Capture the cell that displays the provided text and extract its [X, Y] central coordinate. 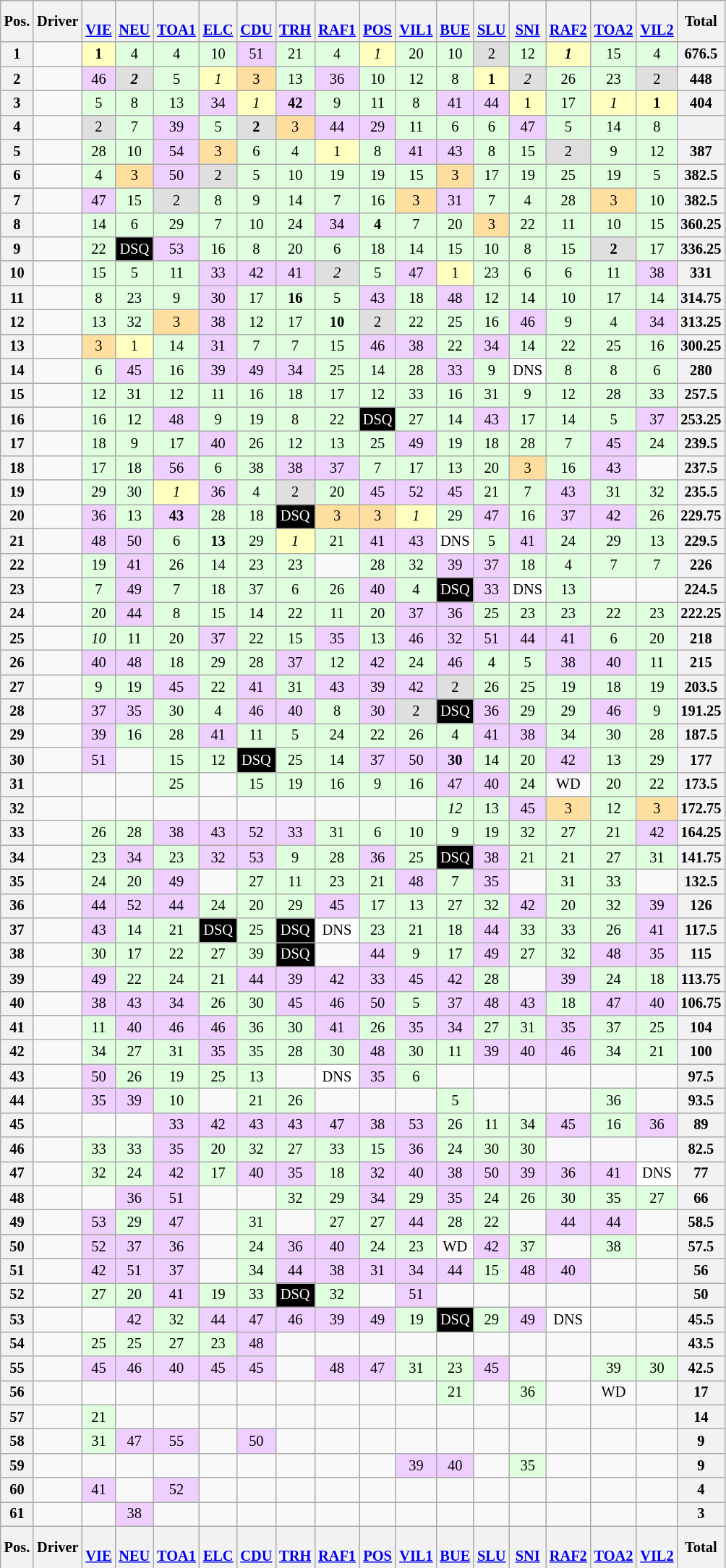
97.5 [701, 1076]
253.25 [701, 419]
113.75 [701, 979]
43.5 [701, 1344]
42.5 [701, 1368]
218 [701, 638]
237.5 [701, 468]
229.5 [701, 541]
93.5 [701, 1100]
57 [17, 1417]
336.25 [701, 249]
235.5 [701, 492]
57.5 [701, 1246]
360.25 [701, 225]
224.5 [701, 589]
387 [701, 152]
141.75 [701, 857]
173.5 [701, 784]
226 [701, 565]
66 [701, 1198]
300.25 [701, 346]
172.75 [701, 808]
59 [17, 1465]
82.5 [701, 1149]
239.5 [701, 443]
126 [701, 906]
215 [701, 662]
177 [701, 760]
89 [701, 1125]
104 [701, 1027]
676.5 [701, 54]
58.5 [701, 1222]
229.75 [701, 516]
77 [701, 1173]
100 [701, 1052]
117.5 [701, 930]
203.5 [701, 687]
191.25 [701, 711]
280 [701, 371]
331 [701, 273]
404 [701, 103]
106.75 [701, 1003]
187.5 [701, 735]
164.25 [701, 833]
313.25 [701, 322]
448 [701, 79]
45.5 [701, 1319]
60 [17, 1490]
222.25 [701, 614]
257.5 [701, 395]
58 [17, 1441]
132.5 [701, 881]
314.75 [701, 298]
115 [701, 954]
61 [17, 1514]
